Extract the [x, y] coordinate from the center of the cell holding the provided text.  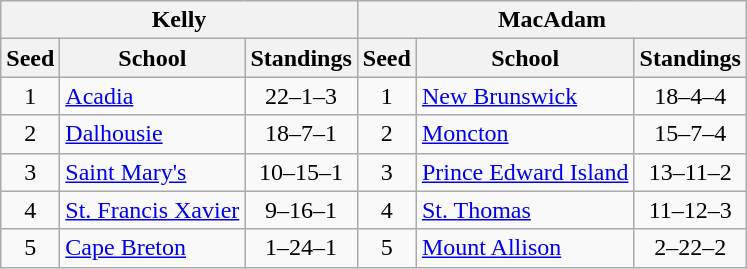
New Brunswick [525, 96]
13–11–2 [690, 172]
1–24–1 [301, 248]
MacAdam [552, 20]
10–15–1 [301, 172]
Moncton [525, 134]
Dalhousie [152, 134]
Acadia [152, 96]
Cape Breton [152, 248]
2–22–2 [690, 248]
11–12–3 [690, 210]
22–1–3 [301, 96]
18–7–1 [301, 134]
St. Thomas [525, 210]
15–7–4 [690, 134]
Saint Mary's [152, 172]
18–4–4 [690, 96]
Kelly [180, 20]
Prince Edward Island [525, 172]
St. Francis Xavier [152, 210]
9–16–1 [301, 210]
Mount Allison [525, 248]
